For the text-containing cell, return its midpoint in [X, Y] coordinate format. 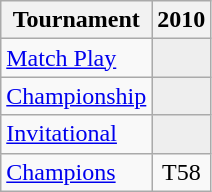
Champions [76, 172]
T58 [182, 172]
Championship [76, 96]
2010 [182, 20]
Match Play [76, 58]
Tournament [76, 20]
Invitational [76, 134]
